Search for the cell housing the specified text and yield its (x, y) center coordinate. 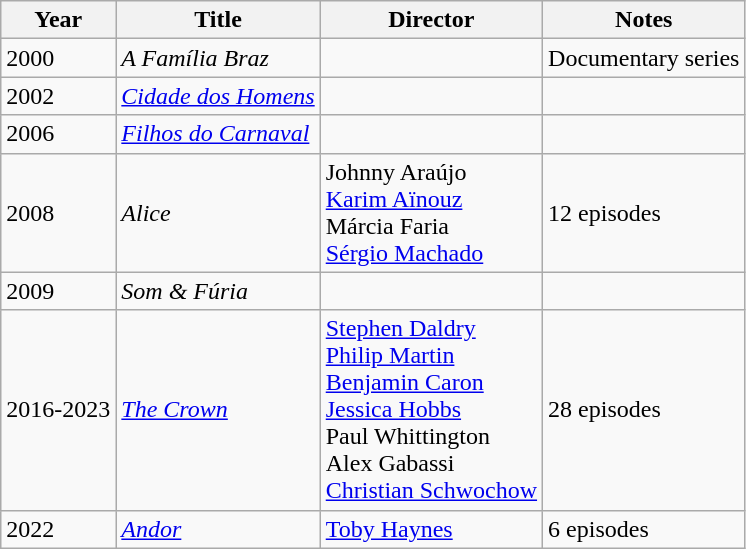
Director (431, 20)
6 episodes (644, 529)
Toby Haynes (431, 529)
Cidade dos Homens (218, 96)
Documentary series (644, 58)
28 episodes (644, 410)
Alice (218, 212)
12 episodes (644, 212)
2008 (58, 212)
The Crown (218, 410)
2016-2023 (58, 410)
Notes (644, 20)
2009 (58, 291)
Andor (218, 529)
Filhos do Carnaval (218, 134)
2000 (58, 58)
Stephen DaldryPhilip MartinBenjamin CaronJessica HobbsPaul WhittingtonAlex GabassiChristian Schwochow (431, 410)
2002 (58, 96)
Johnny AraújoKarim AïnouzMárcia FariaSérgio Machado (431, 212)
Title (218, 20)
A Família Braz (218, 58)
Year (58, 20)
2006 (58, 134)
2022 (58, 529)
Som & Fúria (218, 291)
